Search for the cell housing the specified text and yield its (x, y) center coordinate. 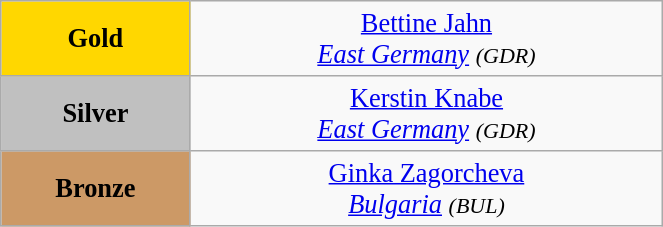
Kerstin KnabeEast Germany (GDR) (426, 112)
Ginka ZagorchevaBulgaria (BUL) (426, 188)
Bronze (96, 188)
Gold (96, 38)
Silver (96, 112)
Bettine JahnEast Germany (GDR) (426, 38)
